Pinpoint the cell where the given text exists, returning its [X, Y] midpoint coordinate. 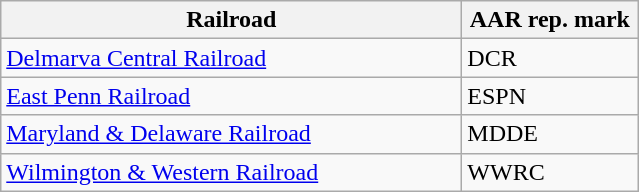
Railroad [232, 20]
DCR [550, 58]
East Penn Railroad [232, 96]
Wilmington & Western Railroad [232, 172]
Maryland & Delaware Railroad [232, 134]
ESPN [550, 96]
AAR rep. mark [550, 20]
MDDE [550, 134]
WWRC [550, 172]
Delmarva Central Railroad [232, 58]
